Return the [X, Y] coordinate for the center point of the cell that contains the specified text.  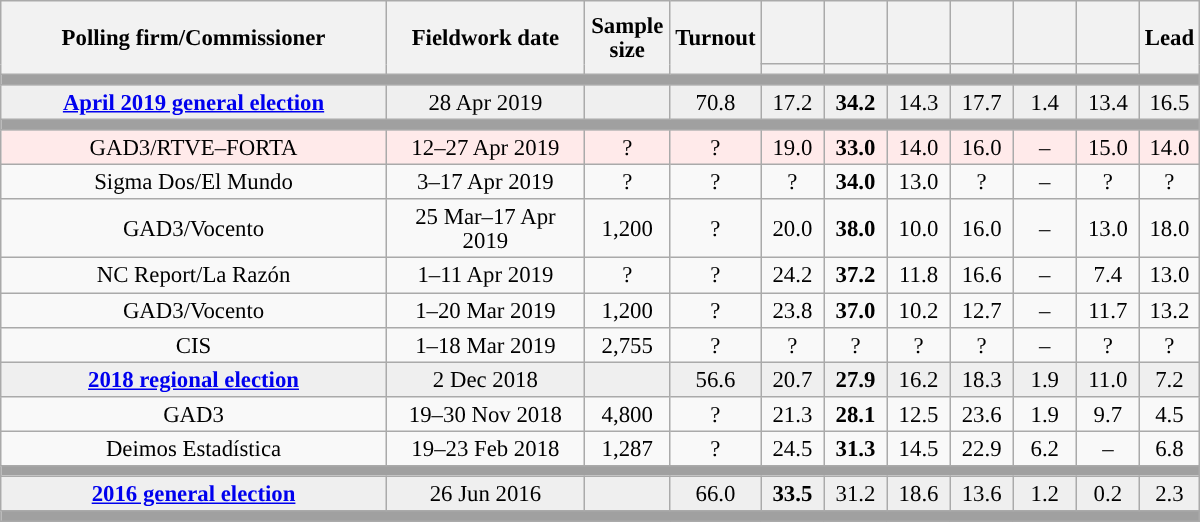
37.0 [856, 310]
19.0 [792, 148]
18.6 [918, 494]
34.0 [856, 182]
14.5 [918, 448]
33.0 [856, 148]
10.0 [918, 230]
11.7 [1108, 310]
1,287 [627, 448]
Fieldwork date [485, 38]
17.2 [792, 102]
12.7 [982, 310]
Polling firm/Commissioner [194, 38]
70.8 [716, 102]
18.3 [982, 380]
24.2 [792, 276]
11.0 [1108, 380]
1–20 Mar 2019 [485, 310]
25 Mar–17 Apr 2019 [485, 230]
1.2 [1044, 494]
16.2 [918, 380]
37.2 [856, 276]
31.3 [856, 448]
Turnout [716, 38]
3–17 Apr 2019 [485, 182]
7.4 [1108, 276]
20.0 [792, 230]
24.5 [792, 448]
20.7 [792, 380]
4,800 [627, 414]
22.9 [982, 448]
1–11 Apr 2019 [485, 276]
28.1 [856, 414]
23.6 [982, 414]
31.2 [856, 494]
6.8 [1169, 448]
66.0 [716, 494]
0.2 [1108, 494]
13.4 [1108, 102]
17.7 [982, 102]
2016 general election [194, 494]
38.0 [856, 230]
13.2 [1169, 310]
11.8 [918, 276]
14.3 [918, 102]
15.0 [1108, 148]
56.6 [716, 380]
33.5 [792, 494]
1.4 [1044, 102]
16.5 [1169, 102]
2018 regional election [194, 380]
16.6 [982, 276]
CIS [194, 344]
23.8 [792, 310]
Sigma Dos/El Mundo [194, 182]
Sample size [627, 38]
2 Dec 2018 [485, 380]
9.7 [1108, 414]
21.3 [792, 414]
2.3 [1169, 494]
10.2 [918, 310]
GAD3 [194, 414]
13.6 [982, 494]
26 Jun 2016 [485, 494]
19–30 Nov 2018 [485, 414]
Deimos Estadística [194, 448]
NC Report/La Razón [194, 276]
6.2 [1044, 448]
2,755 [627, 344]
GAD3/RTVE–FORTA [194, 148]
19–23 Feb 2018 [485, 448]
12–27 Apr 2019 [485, 148]
Lead [1169, 38]
12.5 [918, 414]
18.0 [1169, 230]
4.5 [1169, 414]
7.2 [1169, 380]
34.2 [856, 102]
28 Apr 2019 [485, 102]
April 2019 general election [194, 102]
1–18 Mar 2019 [485, 344]
27.9 [856, 380]
